Return the [X, Y] coordinate for the center point of the cell that contains the specified text.  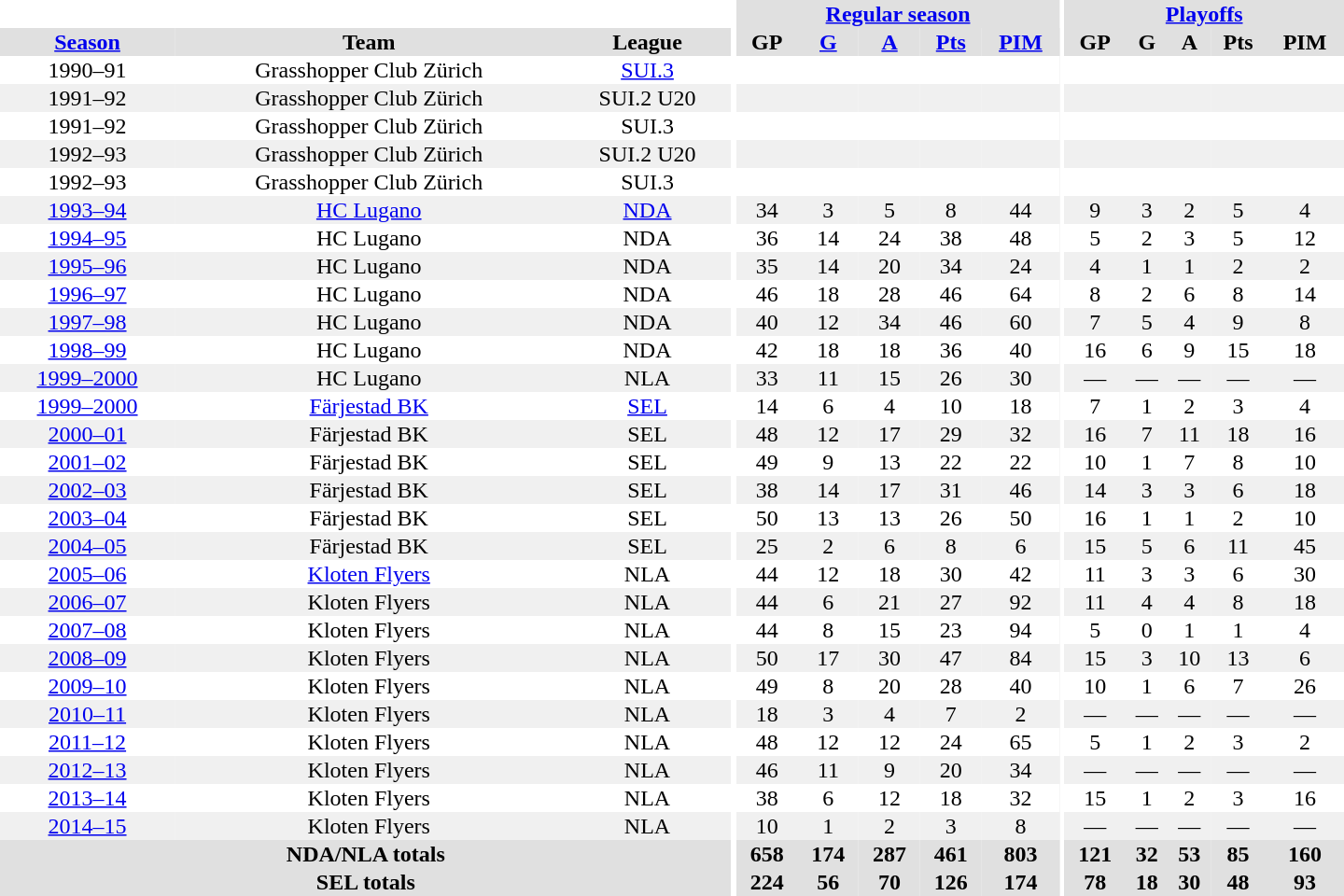
League [647, 42]
35 [767, 266]
56 [828, 882]
2001–02 [88, 462]
2009–10 [88, 686]
Team [369, 42]
45 [1305, 546]
78 [1095, 882]
Regular season [898, 14]
2011–12 [88, 742]
2007–08 [88, 630]
224 [767, 882]
1990–91 [88, 70]
SEL totals [366, 882]
NDA/NLA totals [366, 854]
53 [1189, 854]
65 [1021, 742]
461 [951, 854]
2000–01 [88, 434]
2010–11 [88, 714]
0 [1146, 630]
2002–03 [88, 490]
121 [1095, 854]
31 [951, 490]
27 [951, 602]
47 [951, 658]
2012–13 [88, 770]
2005–06 [88, 574]
1993–94 [88, 210]
70 [889, 882]
25 [767, 546]
126 [951, 882]
803 [1021, 854]
21 [889, 602]
Season [88, 42]
2003–04 [88, 518]
1996–97 [88, 294]
64 [1021, 294]
2004–05 [88, 546]
33 [767, 378]
60 [1021, 322]
658 [767, 854]
2006–07 [88, 602]
1994–95 [88, 238]
287 [889, 854]
2014–15 [88, 826]
23 [951, 630]
1998–99 [88, 350]
2013–14 [88, 798]
1997–98 [88, 322]
Playoffs [1204, 14]
84 [1021, 658]
85 [1238, 854]
93 [1305, 882]
2008–09 [88, 658]
92 [1021, 602]
29 [951, 434]
160 [1305, 854]
1995–96 [88, 266]
94 [1021, 630]
